Output the (x, y) coordinate of the center of the cell containing the given text.  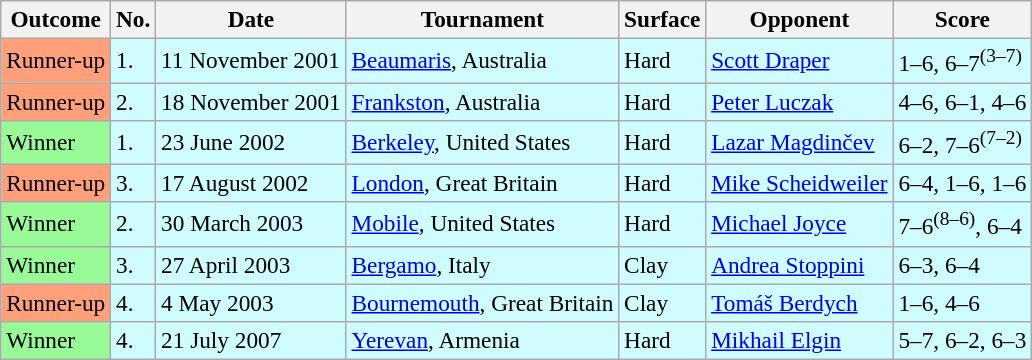
Beaumaris, Australia (482, 60)
Mobile, United States (482, 224)
Surface (662, 19)
11 November 2001 (251, 60)
Opponent (800, 19)
Bournemouth, Great Britain (482, 303)
5–7, 6–2, 6–3 (962, 340)
Michael Joyce (800, 224)
Yerevan, Armenia (482, 340)
21 July 2007 (251, 340)
Bergamo, Italy (482, 265)
4–6, 6–1, 4–6 (962, 101)
4 May 2003 (251, 303)
Score (962, 19)
30 March 2003 (251, 224)
Frankston, Australia (482, 101)
6–2, 7–6(7–2) (962, 142)
No. (134, 19)
17 August 2002 (251, 183)
6–3, 6–4 (962, 265)
27 April 2003 (251, 265)
1–6, 4–6 (962, 303)
23 June 2002 (251, 142)
Peter Luczak (800, 101)
1–6, 6–7(3–7) (962, 60)
Mike Scheidweiler (800, 183)
Lazar Magdinčev (800, 142)
London, Great Britain (482, 183)
Outcome (56, 19)
18 November 2001 (251, 101)
Tournament (482, 19)
7–6(8–6), 6–4 (962, 224)
Date (251, 19)
Mikhail Elgin (800, 340)
Andrea Stoppini (800, 265)
Berkeley, United States (482, 142)
Tomáš Berdych (800, 303)
6–4, 1–6, 1–6 (962, 183)
Scott Draper (800, 60)
